Locate the cell with the specified text and output its [X, Y] center coordinate. 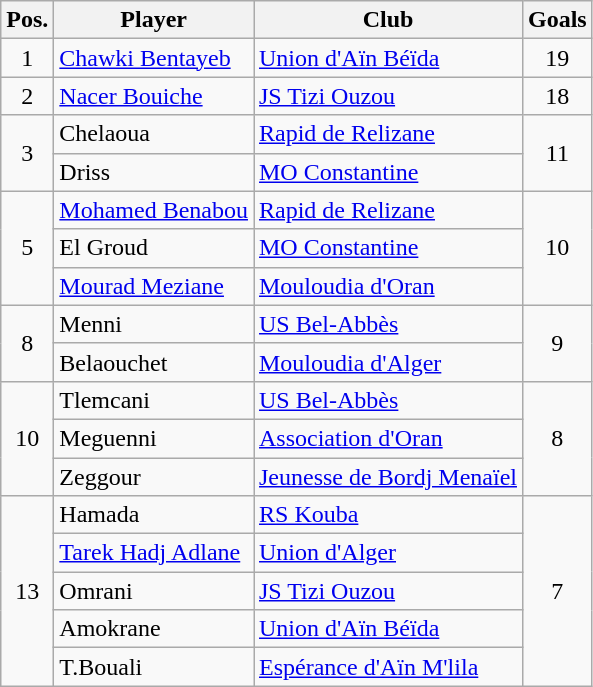
Mohamed Benabou [154, 210]
Belaouchet [154, 362]
Zeggour [154, 477]
1 [28, 58]
2 [28, 96]
19 [557, 58]
11 [557, 153]
Menni [154, 324]
Association d'Oran [388, 438]
RS Kouba [388, 515]
18 [557, 96]
Espérance d'Aïn M'lila [388, 667]
Mouloudia d'Alger [388, 362]
Union d'Alger [388, 553]
Chawki Bentayeb [154, 58]
T.Bouali [154, 667]
Tarek Hadj Adlane [154, 553]
13 [28, 591]
Mourad Meziane [154, 286]
El Groud [154, 248]
Tlemcani [154, 400]
Amokrane [154, 629]
Omrani [154, 591]
Pos. [28, 20]
Jeunesse de Bordj Menaïel [388, 477]
Meguenni [154, 438]
Hamada [154, 515]
Club [388, 20]
9 [557, 343]
3 [28, 153]
7 [557, 591]
Nacer Bouiche [154, 96]
Goals [557, 20]
Driss [154, 172]
Chelaoua [154, 134]
Mouloudia d'Oran [388, 286]
Player [154, 20]
5 [28, 248]
